Pinpoint the cell where the given text exists, returning its (X, Y) midpoint coordinate. 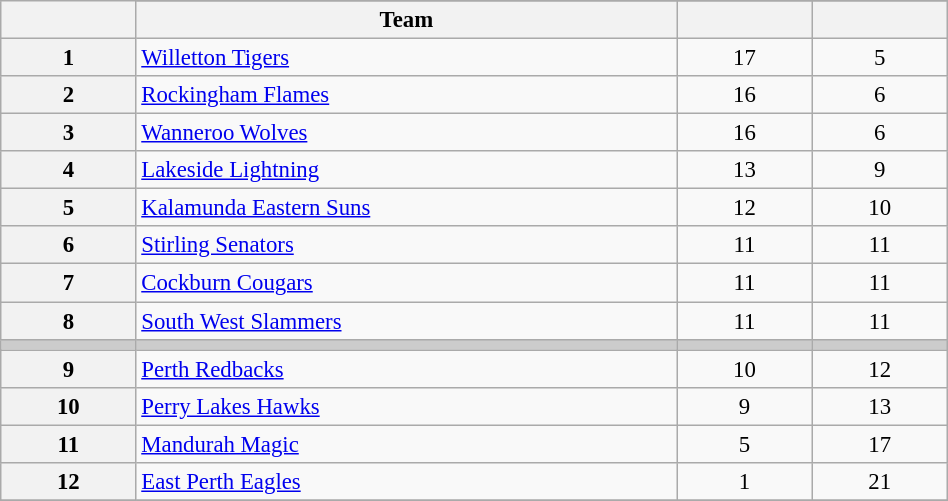
East Perth Eagles (406, 482)
Rockingham Flames (406, 95)
Cockburn Cougars (406, 283)
Kalamunda Eastern Suns (406, 208)
2 (68, 95)
8 (68, 321)
7 (68, 283)
Mandurah Magic (406, 444)
4 (68, 170)
Stirling Senators (406, 245)
Perth Redbacks (406, 369)
Wanneroo Wolves (406, 133)
Willetton Tigers (406, 58)
21 (880, 482)
South West Slammers (406, 321)
Team (406, 20)
Lakeside Lightning (406, 170)
3 (68, 133)
Perry Lakes Hawks (406, 406)
